Output the [X, Y] coordinate of the center of the cell containing the given text.  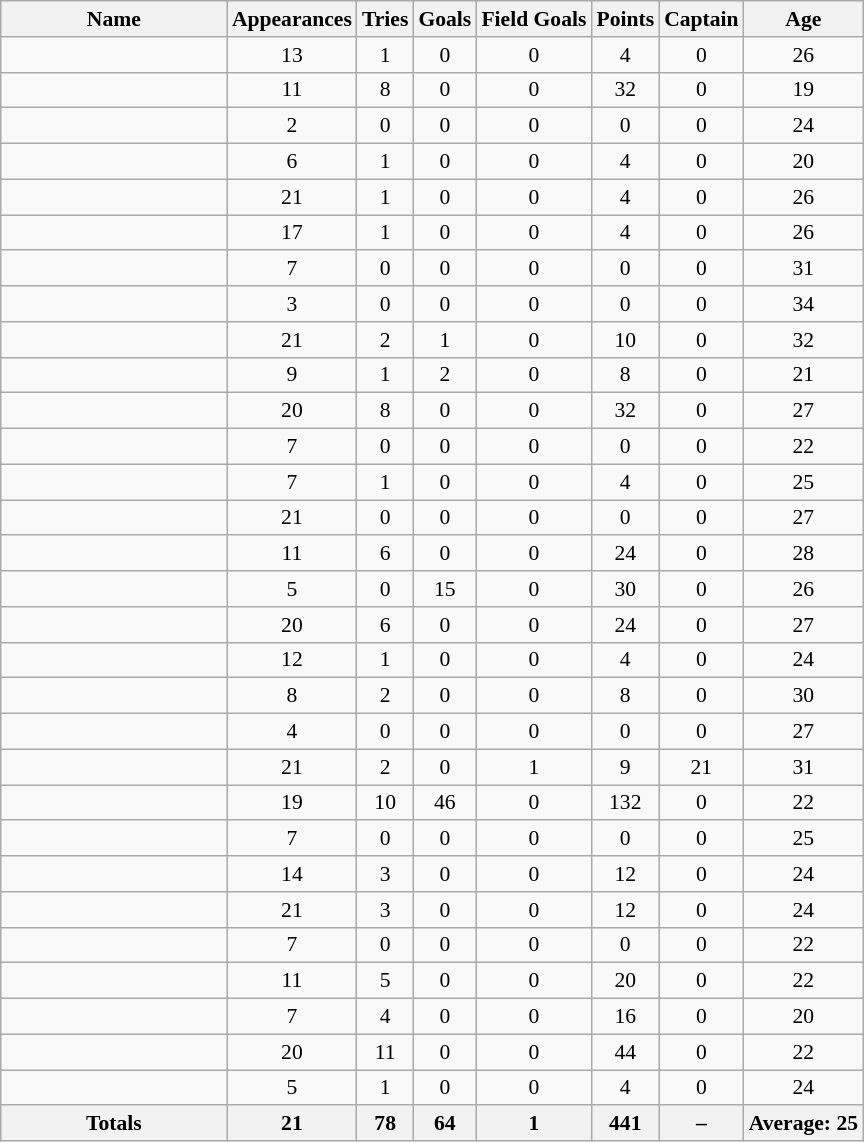
132 [625, 803]
34 [804, 304]
441 [625, 1124]
46 [444, 803]
Age [804, 19]
44 [625, 1052]
78 [385, 1124]
Name [114, 19]
13 [292, 55]
Appearances [292, 19]
14 [292, 874]
Goals [444, 19]
64 [444, 1124]
Points [625, 19]
15 [444, 589]
– [702, 1124]
Field Goals [534, 19]
Average: 25 [804, 1124]
Captain [702, 19]
17 [292, 233]
Tries [385, 19]
Totals [114, 1124]
28 [804, 554]
16 [625, 1017]
